Return (x, y) of the center of cell containing provided text 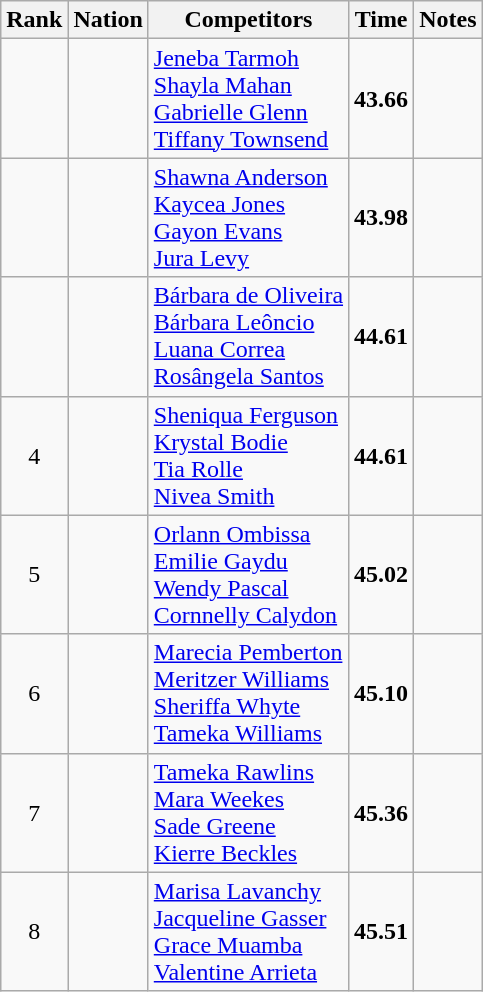
Notes (448, 20)
45.36 (382, 812)
Bárbara de OliveiraBárbara LeôncioLuana CorreaRosângela Santos (248, 336)
5 (34, 574)
Tameka RawlinsMara WeekesSade GreeneKierre Beckles (248, 812)
45.10 (382, 694)
Time (382, 20)
45.51 (382, 932)
43.66 (382, 98)
Shawna AndersonKaycea JonesGayon EvansJura Levy (248, 218)
Competitors (248, 20)
Jeneba TarmohShayla MahanGabrielle GlennTiffany Townsend (248, 98)
7 (34, 812)
8 (34, 932)
Orlann OmbissaEmilie GayduWendy PascalCornnelly Calydon (248, 574)
Marecia PembertonMeritzer WilliamsSheriffa WhyteTameka Williams (248, 694)
4 (34, 456)
Sheniqua FergusonKrystal BodieTia RolleNivea Smith (248, 456)
43.98 (382, 218)
Marisa LavanchyJacqueline GasserGrace MuambaValentine Arrieta (248, 932)
Nation (108, 20)
45.02 (382, 574)
Rank (34, 20)
6 (34, 694)
